For the text-containing cell, return its midpoint in (x, y) coordinate format. 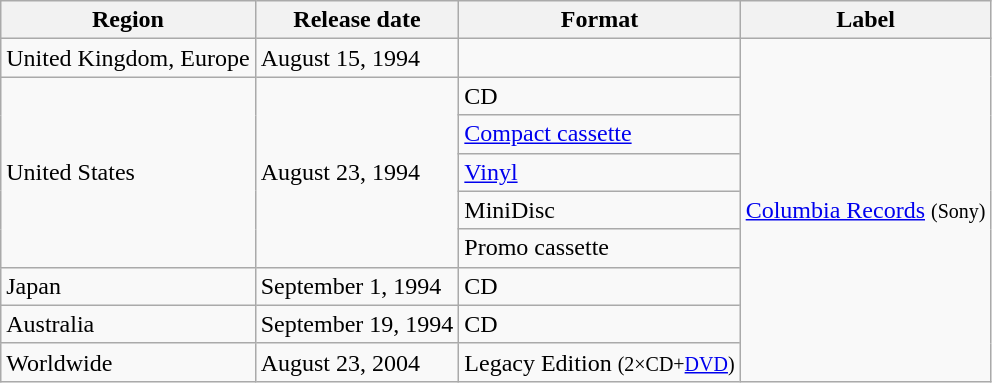
Columbia Records (Sony) (866, 210)
September 19, 1994 (357, 324)
United Kingdom, Europe (128, 58)
September 1, 1994 (357, 286)
MiniDisc (600, 210)
Compact cassette (600, 134)
Release date (357, 20)
August 15, 1994 (357, 58)
Label (866, 20)
Worldwide (128, 362)
August 23, 1994 (357, 172)
Region (128, 20)
United States (128, 172)
August 23, 2004 (357, 362)
Vinyl (600, 172)
Promo cassette (600, 248)
Format (600, 20)
Japan (128, 286)
Australia (128, 324)
Legacy Edition (2×CD+DVD) (600, 362)
